Locate the cell with the specified text and output its (x, y) center coordinate. 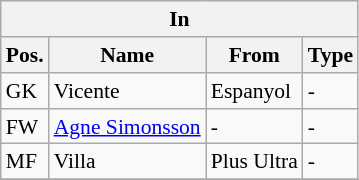
MF (25, 162)
FW (25, 126)
Espanyol (254, 91)
Villa (128, 162)
Type (330, 55)
Vicente (128, 91)
Name (128, 55)
Agne Simonsson (128, 126)
From (254, 55)
In (180, 19)
Plus Ultra (254, 162)
GK (25, 91)
Pos. (25, 55)
